Locate the cell with the specified text and output its (X, Y) center coordinate. 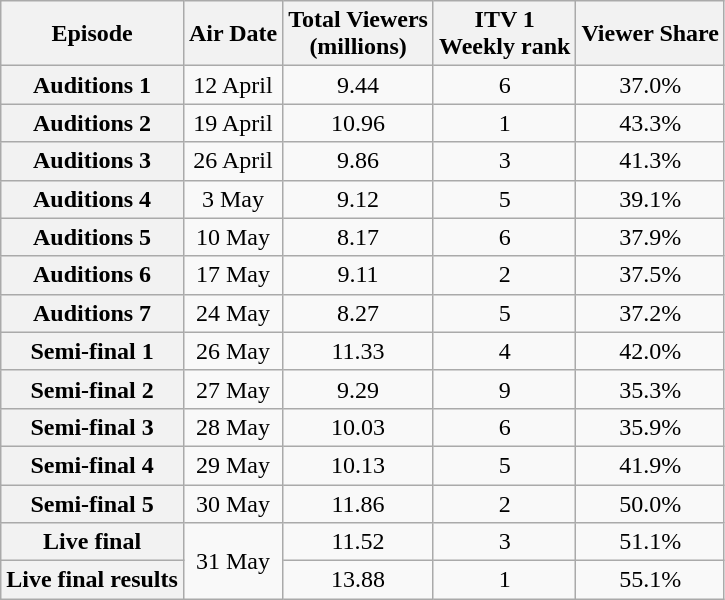
Auditions 4 (92, 199)
Auditions 2 (92, 123)
29 May (232, 465)
10.96 (358, 123)
Live final (92, 542)
Semi-final 3 (92, 427)
37.9% (650, 237)
Semi-final 5 (92, 503)
30 May (232, 503)
19 April (232, 123)
9.12 (358, 199)
3 May (232, 199)
35.3% (650, 389)
24 May (232, 313)
10.03 (358, 427)
41.9% (650, 465)
Episode (92, 34)
Air Date (232, 34)
10.13 (358, 465)
Total Viewers(millions) (358, 34)
31 May (232, 561)
55.1% (650, 580)
Live final results (92, 580)
9.86 (358, 161)
12 April (232, 85)
27 May (232, 389)
Auditions 3 (92, 161)
17 May (232, 275)
8.27 (358, 313)
37.0% (650, 85)
Auditions 7 (92, 313)
Auditions 6 (92, 275)
42.0% (650, 351)
ITV 1Weekly rank (504, 34)
41.3% (650, 161)
Auditions 5 (92, 237)
50.0% (650, 503)
26 April (232, 161)
37.5% (650, 275)
26 May (232, 351)
10 May (232, 237)
8.17 (358, 237)
11.33 (358, 351)
39.1% (650, 199)
Auditions 1 (92, 85)
Semi-final 4 (92, 465)
Semi-final 1 (92, 351)
9.44 (358, 85)
13.88 (358, 580)
Semi-final 2 (92, 389)
Viewer Share (650, 34)
11.86 (358, 503)
35.9% (650, 427)
28 May (232, 427)
9 (504, 389)
11.52 (358, 542)
37.2% (650, 313)
4 (504, 351)
9.29 (358, 389)
9.11 (358, 275)
51.1% (650, 542)
43.3% (650, 123)
